Locate the cell with the specified text and output its [X, Y] center coordinate. 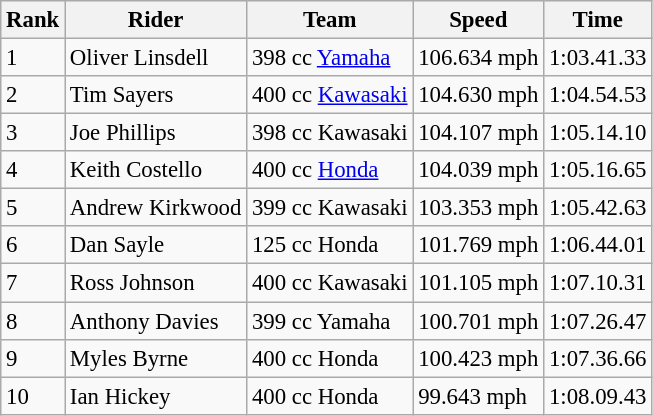
100.701 mph [478, 321]
Rank [33, 20]
9 [33, 358]
Andrew Kirkwood [156, 208]
104.039 mph [478, 170]
Rider [156, 20]
2 [33, 95]
Ian Hickey [156, 396]
Dan Sayle [156, 245]
99.643 mph [478, 396]
1:03.41.33 [598, 58]
1:05.42.63 [598, 208]
1 [33, 58]
Joe Phillips [156, 133]
1:04.54.53 [598, 95]
Anthony Davies [156, 321]
106.634 mph [478, 58]
10 [33, 396]
125 cc Honda [330, 245]
Keith Costello [156, 170]
101.769 mph [478, 245]
Speed [478, 20]
Tim Sayers [156, 95]
Myles Byrne [156, 358]
1:05.16.65 [598, 170]
3 [33, 133]
104.630 mph [478, 95]
1:06.44.01 [598, 245]
398 cc Yamaha [330, 58]
1:07.26.47 [598, 321]
1:05.14.10 [598, 133]
1:07.36.66 [598, 358]
103.353 mph [478, 208]
1:08.09.43 [598, 396]
5 [33, 208]
7 [33, 283]
Ross Johnson [156, 283]
1:07.10.31 [598, 283]
100.423 mph [478, 358]
Time [598, 20]
Oliver Linsdell [156, 58]
Team [330, 20]
398 cc Kawasaki [330, 133]
399 cc Yamaha [330, 321]
6 [33, 245]
8 [33, 321]
101.105 mph [478, 283]
399 cc Kawasaki [330, 208]
104.107 mph [478, 133]
4 [33, 170]
